From the cell containing the given text, extract its center point as [X, Y] coordinate. 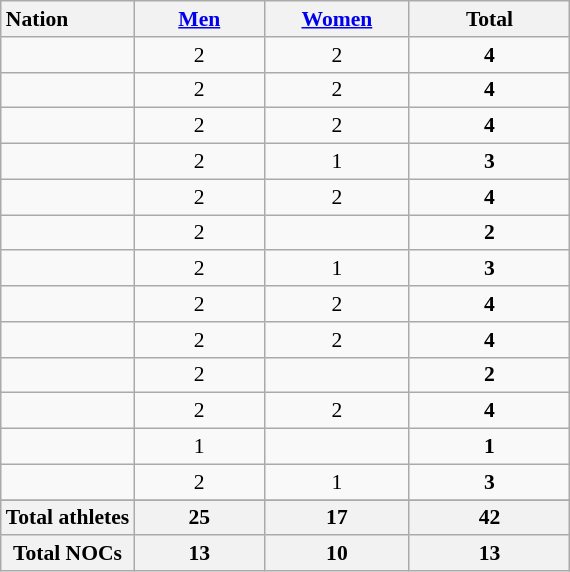
Total [489, 19]
Total athletes [68, 518]
Women [336, 19]
17 [336, 518]
Men [199, 19]
42 [489, 518]
25 [199, 518]
10 [336, 554]
Total NOCs [68, 554]
Nation [68, 19]
